Pinpoint the cell where the given text exists, returning its (x, y) midpoint coordinate. 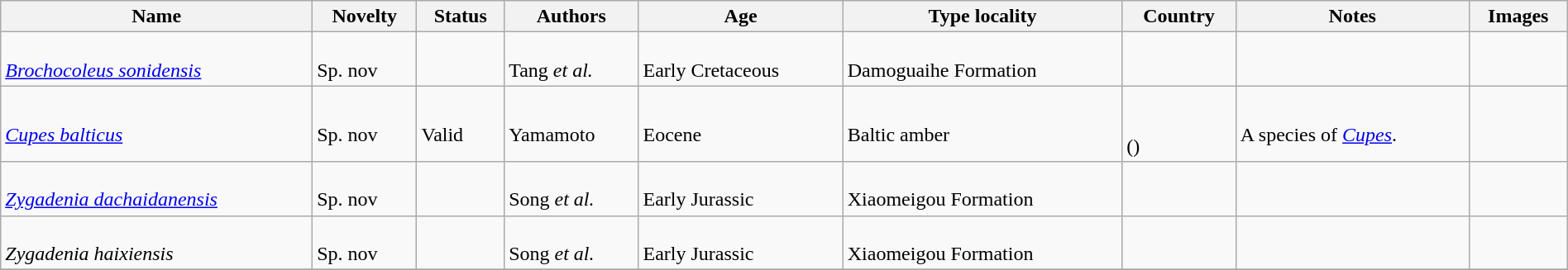
Valid (461, 124)
Novelty (365, 17)
Authors (571, 17)
Type locality (982, 17)
Yamamoto (571, 124)
Images (1518, 17)
() (1179, 124)
Age (741, 17)
Cupes balticus (157, 124)
Zygadenia dachaidanensis (157, 188)
Status (461, 17)
A species of Cupes. (1352, 124)
Damoguaihe Formation (982, 59)
Name (157, 17)
Zygadenia haixiensis (157, 243)
Country (1179, 17)
Tang et al. (571, 59)
Notes (1352, 17)
Early Cretaceous (741, 59)
Eocene (741, 124)
Baltic amber (982, 124)
Brochocoleus sonidensis (157, 59)
